Identify which cell holds the provided text, then report its (x, y) central coordinate. 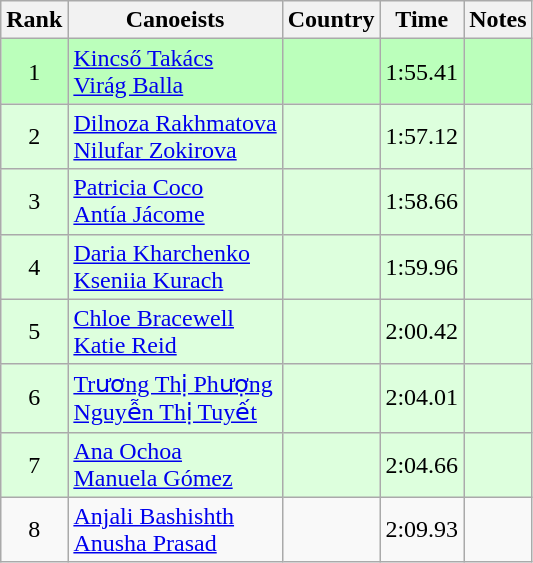
1:55.41 (422, 72)
Canoeists (175, 20)
Kincső TakácsVirág Balla (175, 72)
Notes (498, 20)
6 (34, 398)
Dilnoza RakhmatovaNilufar Zokirova (175, 136)
Time (422, 20)
Patricia CocoAntía Jácome (175, 202)
Ana OchoaManuela Gómez (175, 464)
2:04.01 (422, 398)
3 (34, 202)
1:58.66 (422, 202)
Trương Thị PhượngNguyễn Thị Tuyết (175, 398)
Daria KharchenkoKseniia Kurach (175, 266)
4 (34, 266)
2 (34, 136)
8 (34, 530)
Chloe BracewellKatie Reid (175, 332)
Rank (34, 20)
5 (34, 332)
2:04.66 (422, 464)
7 (34, 464)
2:09.93 (422, 530)
1:57.12 (422, 136)
Country (331, 20)
1 (34, 72)
Anjali BashishthAnusha Prasad (175, 530)
2:00.42 (422, 332)
1:59.96 (422, 266)
